Return [x, y] of the center of cell containing provided text 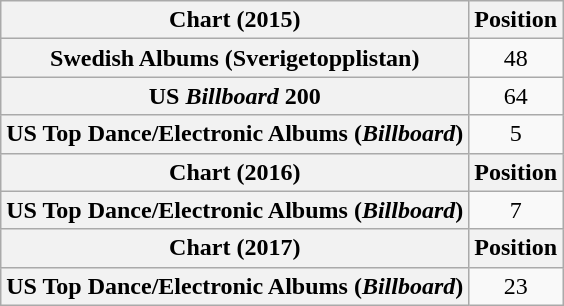
US Billboard 200 [235, 96]
23 [516, 286]
64 [516, 96]
48 [516, 58]
7 [516, 210]
Chart (2016) [235, 172]
Swedish Albums (Sverigetopplistan) [235, 58]
Chart (2015) [235, 20]
Chart (2017) [235, 248]
5 [516, 134]
